Extract the (x, y) coordinate from the center of the cell holding the provided text.  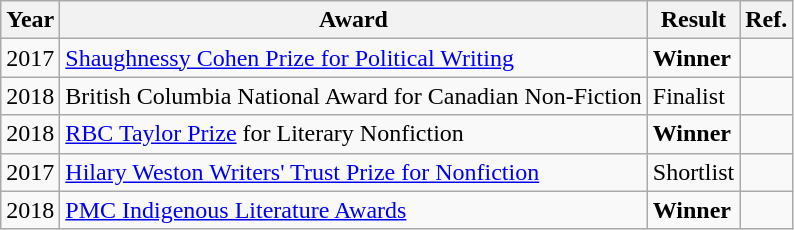
Hilary Weston Writers' Trust Prize for Nonfiction (354, 172)
Shaughnessy Cohen Prize for Political Writing (354, 58)
Finalist (693, 96)
Ref. (766, 20)
Year (30, 20)
British Columbia National Award for Canadian Non-Fiction (354, 96)
Shortlist (693, 172)
Result (693, 20)
PMC Indigenous Literature Awards (354, 210)
Award (354, 20)
RBC Taylor Prize for Literary Nonfiction (354, 134)
